Output the [x, y] coordinate of the center of the cell containing the given text.  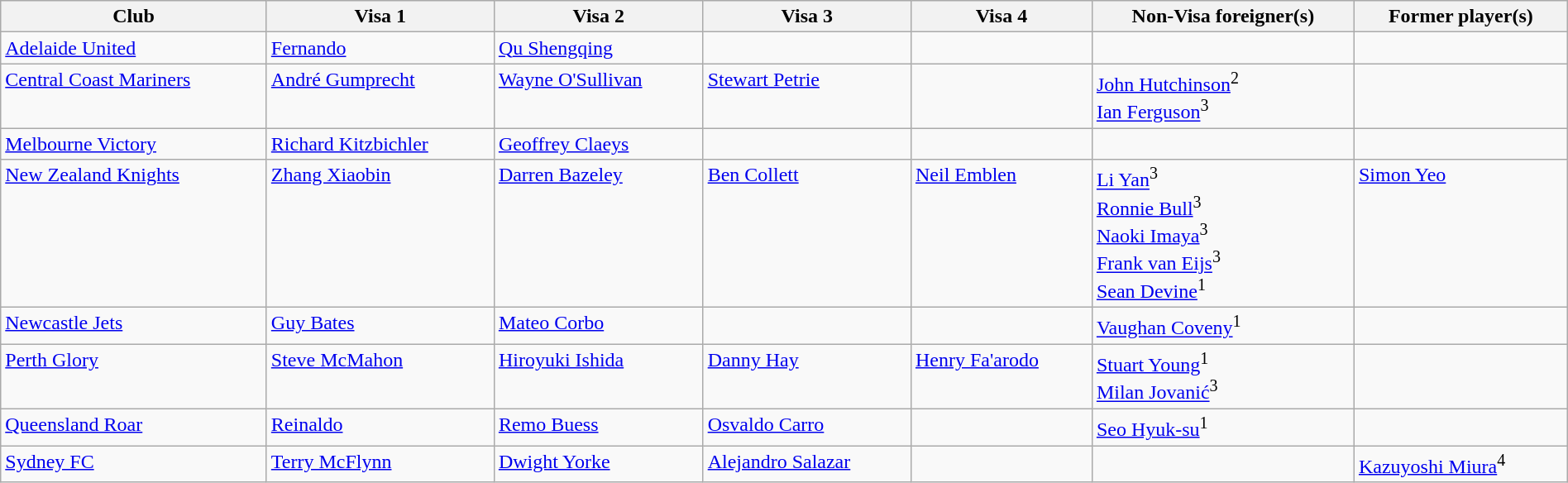
Seo Hyuk-su1 [1222, 427]
Adelaide United [134, 48]
Stuart Young1 Milan Jovanić3 [1222, 376]
Central Coast Mariners [134, 96]
Club [134, 17]
Dwight Yorke [599, 465]
Mateo Corbo [599, 326]
Danny Hay [807, 376]
Qu Shengqing [599, 48]
Fernando [380, 48]
Melbourne Victory [134, 144]
New Zealand Knights [134, 233]
Henry Fa'arodo [1001, 376]
Former player(s) [1460, 17]
André Gumprecht [380, 96]
Stewart Petrie [807, 96]
Queensland Roar [134, 427]
Neil Emblen [1001, 233]
Geoffrey Claeys [599, 144]
Visa 4 [1001, 17]
Terry McFlynn [380, 465]
Kazuyoshi Miura4 [1460, 465]
Darren Bazeley [599, 233]
Alejandro Salazar [807, 465]
Steve McMahon [380, 376]
Simon Yeo [1460, 233]
Perth Glory [134, 376]
Remo Buess [599, 427]
Wayne O'Sullivan [599, 96]
Zhang Xiaobin [380, 233]
Reinaldo [380, 427]
Visa 2 [599, 17]
Vaughan Coveny1 [1222, 326]
Ben Collett [807, 233]
Li Yan3 Ronnie Bull3 Naoki Imaya3 Frank van Eijs3 Sean Devine1 [1222, 233]
Visa 1 [380, 17]
Richard Kitzbichler [380, 144]
Visa 3 [807, 17]
Non-Visa foreigner(s) [1222, 17]
Newcastle Jets [134, 326]
Osvaldo Carro [807, 427]
John Hutchinson2 Ian Ferguson3 [1222, 96]
Guy Bates [380, 326]
Sydney FC [134, 465]
Hiroyuki Ishida [599, 376]
